Search for the cell housing the specified text and yield its (x, y) center coordinate. 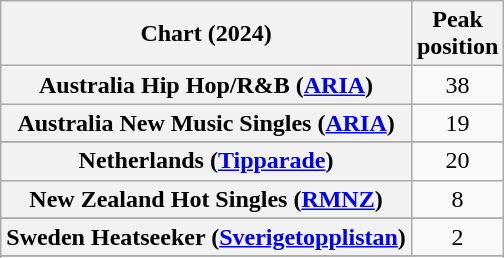
New Zealand Hot Singles (RMNZ) (206, 199)
Netherlands (Tipparade) (206, 161)
2 (457, 237)
20 (457, 161)
38 (457, 85)
Australia New Music Singles (ARIA) (206, 123)
Sweden Heatseeker (Sverigetopplistan) (206, 237)
Australia Hip Hop/R&B (ARIA) (206, 85)
8 (457, 199)
19 (457, 123)
Chart (2024) (206, 34)
Peakposition (457, 34)
